Determine the [x, y] coordinate at the center of the cell enclosing the given text.  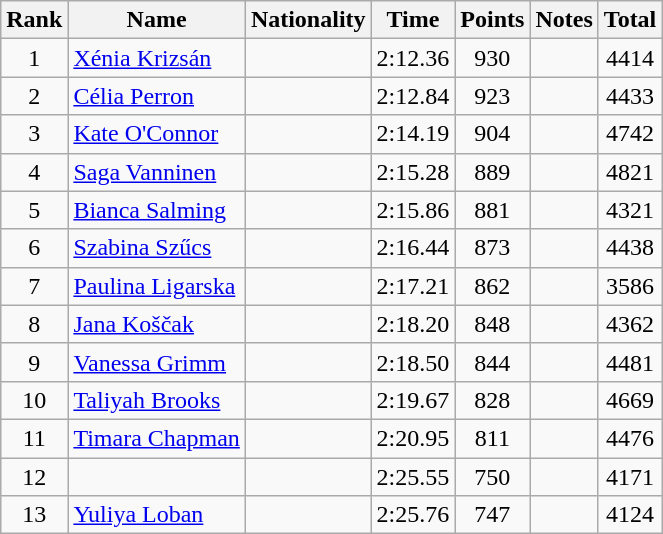
4321 [630, 210]
2:12.84 [413, 96]
904 [492, 134]
889 [492, 172]
4171 [630, 477]
923 [492, 96]
Célia Perron [156, 96]
2:19.67 [413, 400]
828 [492, 400]
5 [34, 210]
Points [492, 20]
3 [34, 134]
4438 [630, 248]
2:20.95 [413, 438]
930 [492, 58]
4669 [630, 400]
Timara Chapman [156, 438]
2:15.28 [413, 172]
4 [34, 172]
12 [34, 477]
Nationality [308, 20]
7 [34, 286]
Paulina Ligarska [156, 286]
4362 [630, 324]
Total [630, 20]
Yuliya Loban [156, 515]
4124 [630, 515]
2:16.44 [413, 248]
2:17.21 [413, 286]
2:18.50 [413, 362]
10 [34, 400]
2:25.76 [413, 515]
6 [34, 248]
747 [492, 515]
2:12.36 [413, 58]
Rank [34, 20]
4476 [630, 438]
Time [413, 20]
3586 [630, 286]
Vanessa Grimm [156, 362]
13 [34, 515]
4414 [630, 58]
811 [492, 438]
4433 [630, 96]
Jana Koščak [156, 324]
1 [34, 58]
11 [34, 438]
Name [156, 20]
9 [34, 362]
881 [492, 210]
4742 [630, 134]
844 [492, 362]
2:25.55 [413, 477]
4481 [630, 362]
2:15.86 [413, 210]
Taliyah Brooks [156, 400]
Kate O'Connor [156, 134]
2:14.19 [413, 134]
848 [492, 324]
8 [34, 324]
2:18.20 [413, 324]
4821 [630, 172]
862 [492, 286]
Xénia Krizsán [156, 58]
Bianca Salming [156, 210]
750 [492, 477]
2 [34, 96]
Notes [564, 20]
873 [492, 248]
Saga Vanninen [156, 172]
Szabina Szűcs [156, 248]
